Return the [X, Y] coordinate for the center point of the cell that contains the specified text.  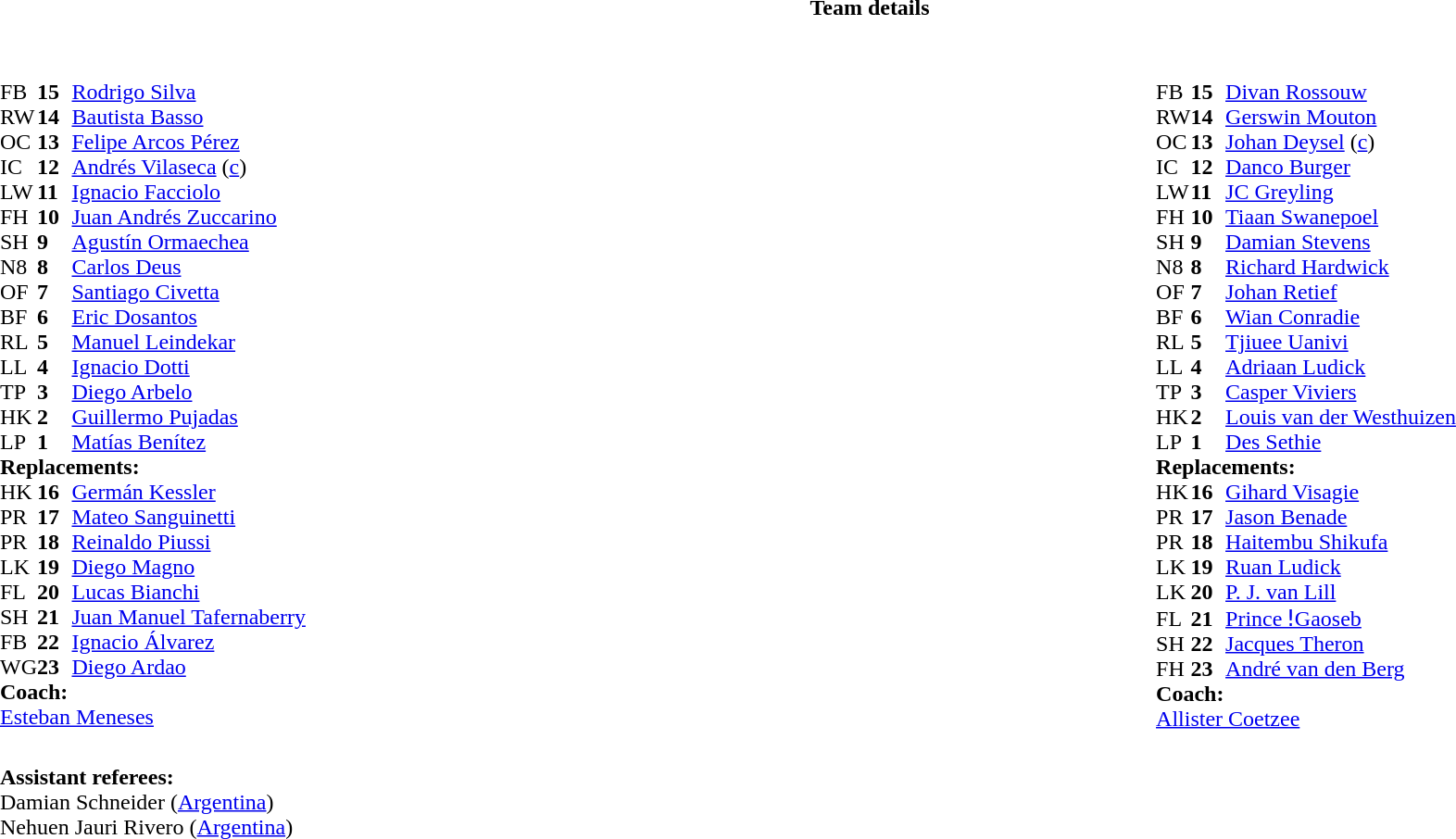
Gihard Visagie [1341, 493]
Haitembu Shikufa [1341, 543]
Richard Hardwick [1341, 267]
Mateo Sanguinetti [188, 517]
Diego Magno [188, 567]
Lucas Bianchi [188, 593]
Wian Conradie [1341, 317]
Felipe Arcos Pérez [188, 143]
Allister Coetzee [1306, 719]
Juan Andrés Zuccarino [188, 217]
Gerswin Mouton [1341, 117]
Jason Benade [1341, 517]
Prince ǃGaoseb [1341, 618]
Manuel Leindekar [188, 343]
Guillermo Pujadas [188, 417]
Germán Kessler [188, 493]
Reinaldo Piussi [188, 543]
Tiaan Swanepoel [1341, 217]
JC Greyling [1341, 193]
Diego Arbelo [188, 393]
Johan Retief [1341, 293]
Johan Deysel (c) [1341, 143]
André van den Berg [1341, 669]
Andrés Vilaseca (c) [188, 167]
Santiago Civetta [188, 293]
Divan Rossouw [1341, 93]
P. J. van Lill [1341, 593]
Ruan Ludick [1341, 567]
Agustín Ormaechea [188, 243]
Esteban Meneses [153, 717]
Danco Burger [1341, 167]
Adriaan Ludick [1341, 367]
Ignacio Dotti [188, 367]
Matías Benítez [188, 443]
Ignacio Facciolo [188, 193]
Juan Manuel Tafernaberry [188, 617]
WG [19, 667]
Louis van der Westhuizen [1341, 417]
Tjiuee Uanivi [1341, 343]
Diego Ardao [188, 667]
Jacques Theron [1341, 645]
Ignacio Álvarez [188, 643]
Eric Dosantos [188, 317]
Des Sethie [1341, 443]
Carlos Deus [188, 267]
Damian Stevens [1341, 243]
Casper Viviers [1341, 393]
Bautista Basso [188, 117]
Rodrigo Silva [188, 93]
